Detect which cell encompasses the target text, then output its (X, Y) center coordinate. 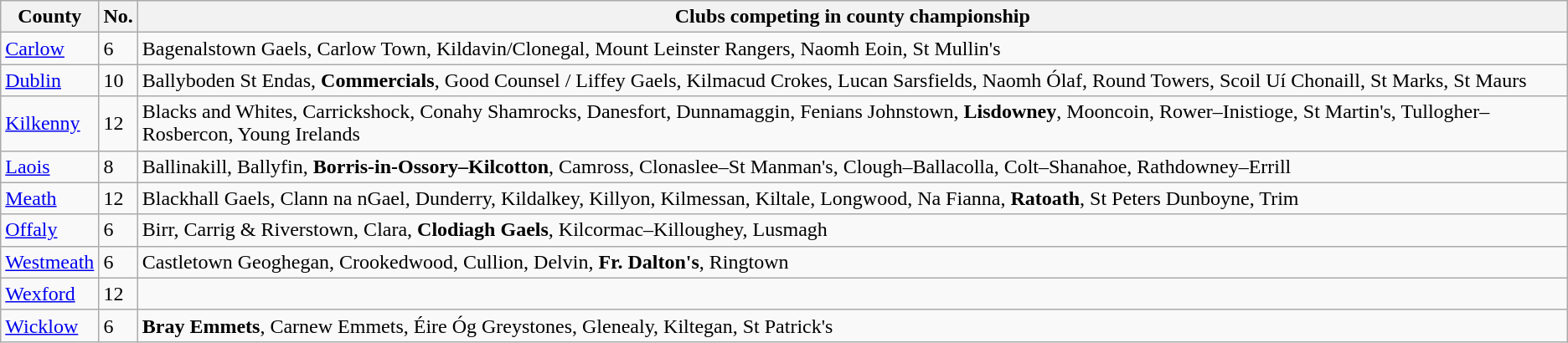
Castletown Geoghegan, Crookedwood, Cullion, Delvin, Fr. Dalton's, Ringtown (853, 262)
Ballinakill, Ballyfin, Borris-in-Ossory–Kilcotton, Camross, Clonaslee–St Manman's, Clough–Ballacolla, Colt–Shanahoe, Rathdowney–Errill (853, 166)
Offaly (50, 230)
Bray Emmets, Carnew Emmets, Éire Óg Greystones, Glenealy, Kiltegan, St Patrick's (853, 325)
Carlow (50, 49)
Meath (50, 198)
County (50, 17)
Wexford (50, 294)
Clubs competing in county championship (853, 17)
8 (118, 166)
Bagenalstown Gaels, Carlow Town, Kildavin/Clonegal, Mount Leinster Rangers, Naomh Eoin, St Mullin's (853, 49)
10 (118, 80)
Westmeath (50, 262)
Dublin (50, 80)
Kilkenny (50, 124)
Blackhall Gaels, Clann na nGael, Dunderry, Kildalkey, Killyon, Kilmessan, Kiltale, Longwood, Na Fianna, Ratoath, St Peters Dunboyne, Trim (853, 198)
Birr, Carrig & Riverstown, Clara, Clodiagh Gaels, Kilcormac–Killoughey, Lusmagh (853, 230)
Laois (50, 166)
No. (118, 17)
Wicklow (50, 325)
